Output the (x, y) coordinate of the center of the cell containing the given text.  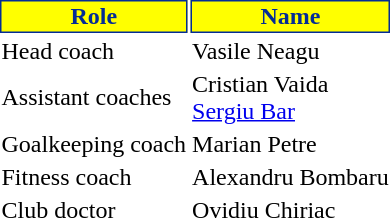
Fitness coach (94, 177)
Head coach (94, 51)
Goalkeeping coach (94, 144)
Assistant coaches (94, 98)
Role (94, 16)
